Pinpoint the cell where the given text exists, returning its [X, Y] midpoint coordinate. 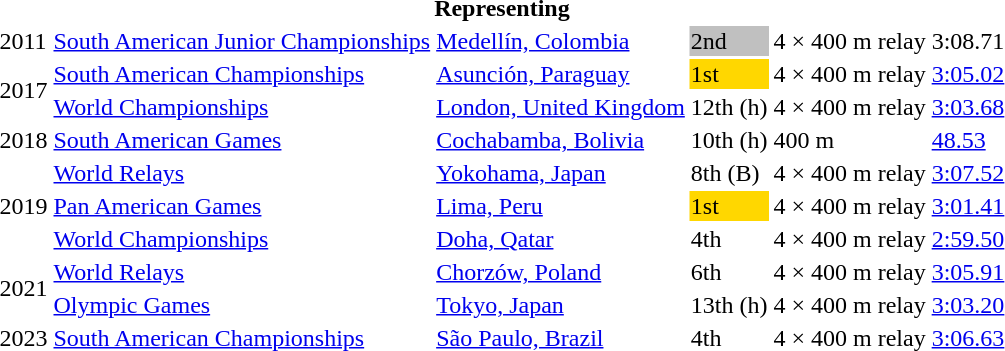
400 m [850, 140]
4th [729, 239]
Olympic Games [242, 305]
8th (B) [729, 173]
2nd [729, 41]
6th [729, 272]
Yokohama, Japan [561, 173]
Lima, Peru [561, 206]
10th (h) [729, 140]
Doha, Qatar [561, 239]
South American Championships [242, 74]
London, United Kingdom [561, 107]
Asunción, Paraguay [561, 74]
13th (h) [729, 305]
Tokyo, Japan [561, 305]
Medellín, Colombia [561, 41]
Pan American Games [242, 206]
12th (h) [729, 107]
Cochabamba, Bolivia [561, 140]
South American Games [242, 140]
South American Junior Championships [242, 41]
Chorzów, Poland [561, 272]
